From the cell containing the given text, extract its center point as [x, y] coordinate. 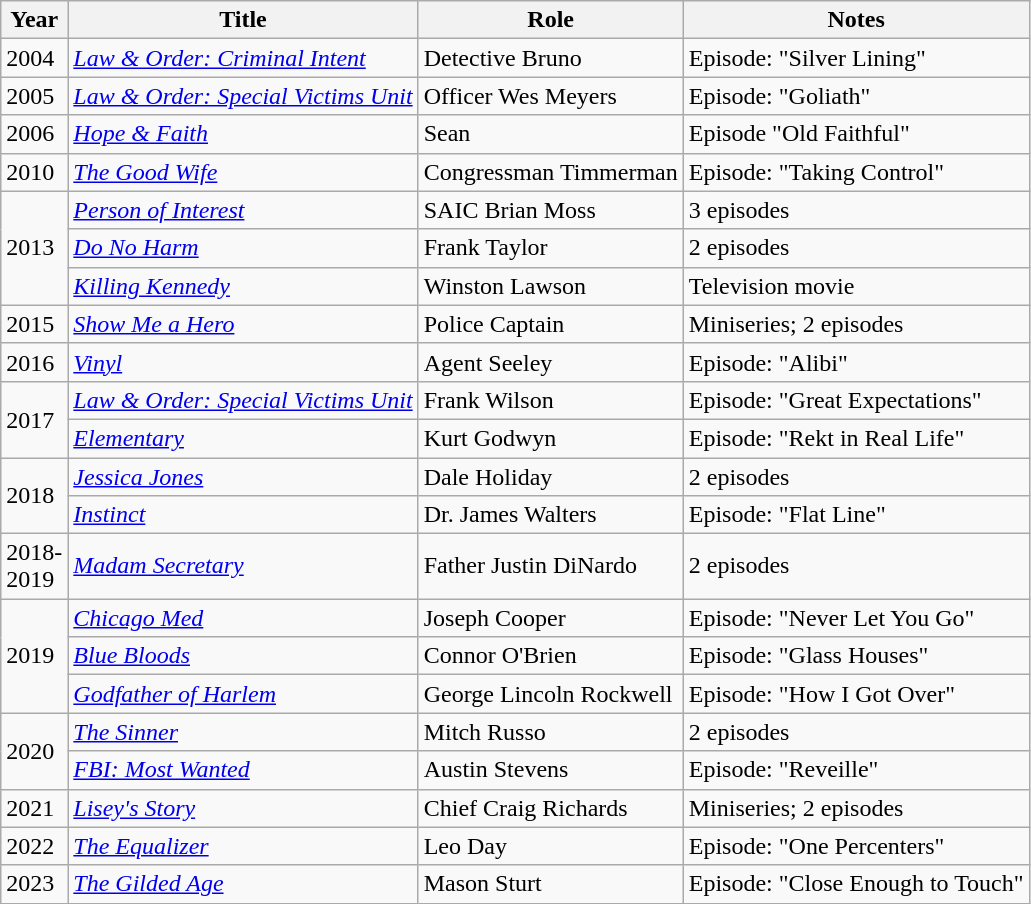
2018 [34, 496]
Episode: "Taking Control" [856, 172]
2023 [34, 884]
Vinyl [243, 362]
Elementary [243, 438]
The Sinner [243, 732]
Joseph Cooper [550, 618]
Title [243, 20]
Jessica Jones [243, 477]
The Equalizer [243, 846]
Killing Kennedy [243, 286]
Episode: "One Percenters" [856, 846]
Police Captain [550, 324]
2019 [34, 656]
2022 [34, 846]
Episode: "How I Got Over" [856, 694]
Chief Craig Richards [550, 808]
SAIC Brian Moss [550, 210]
FBI: Most Wanted [243, 770]
The Gilded Age [243, 884]
Instinct [243, 515]
Episode: "Silver Lining" [856, 58]
The Good Wife [243, 172]
Episode: "Glass Houses" [856, 656]
Chicago Med [243, 618]
Detective Bruno [550, 58]
Episode: "Rekt in Real Life" [856, 438]
2004 [34, 58]
Law & Order: Criminal Intent [243, 58]
Episode: "Close Enough to Touch" [856, 884]
Officer Wes Meyers [550, 96]
2005 [34, 96]
George Lincoln Rockwell [550, 694]
Mason Sturt [550, 884]
Godfather of Harlem [243, 694]
Frank Taylor [550, 248]
2021 [34, 808]
Notes [856, 20]
3 episodes [856, 210]
Blue Bloods [243, 656]
2016 [34, 362]
2015 [34, 324]
Episode: "Flat Line" [856, 515]
Father Justin DiNardo [550, 566]
Year [34, 20]
Sean [550, 134]
Episode: "Reveille" [856, 770]
Do No Harm [243, 248]
Winston Lawson [550, 286]
2020 [34, 751]
Show Me a Hero [243, 324]
2018-2019 [34, 566]
Person of Interest [243, 210]
2006 [34, 134]
Episode: "Alibi" [856, 362]
Leo Day [550, 846]
Role [550, 20]
Dr. James Walters [550, 515]
Hope & Faith [243, 134]
Lisey's Story [243, 808]
Television movie [856, 286]
Austin Stevens [550, 770]
2017 [34, 419]
Connor O'Brien [550, 656]
Episode "Old Faithful" [856, 134]
Madam Secretary [243, 566]
Episode: "Great Expectations" [856, 400]
Kurt Godwyn [550, 438]
2010 [34, 172]
Agent Seeley [550, 362]
Episode: "Goliath" [856, 96]
Frank Wilson [550, 400]
Dale Holiday [550, 477]
Congressman Timmerman [550, 172]
Episode: "Never Let You Go" [856, 618]
2013 [34, 248]
Mitch Russo [550, 732]
